Provide the (X, Y) coordinate of the cell's center where the given text is located.  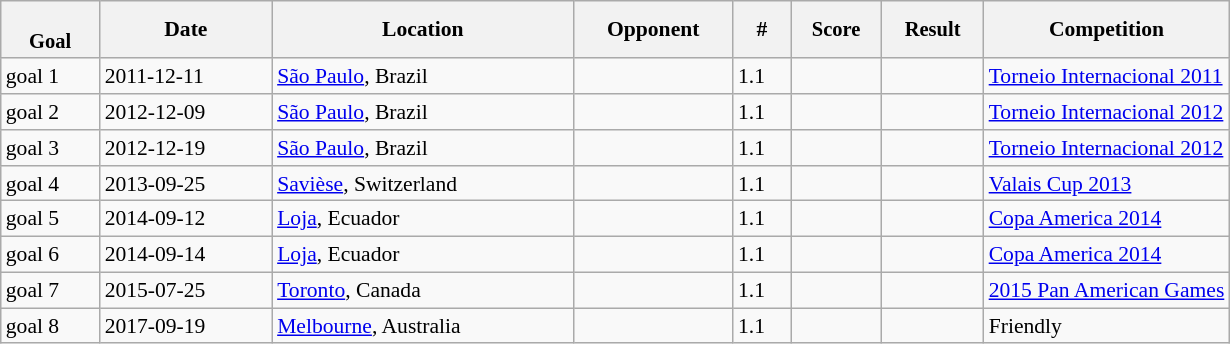
Date (186, 30)
Valais Cup 2013 (1107, 184)
2012-12-09 (186, 112)
Toronto, Canada (422, 291)
2011-12-11 (186, 77)
goal 5 (50, 219)
# (762, 30)
Goal (50, 30)
goal 2 (50, 112)
2014-09-12 (186, 219)
Friendly (1107, 326)
2017-09-19 (186, 326)
goal 6 (50, 255)
goal 3 (50, 148)
goal 7 (50, 291)
Location (422, 30)
goal 8 (50, 326)
2014-09-14 (186, 255)
Melbourne, Australia (422, 326)
Competition (1107, 30)
2013-09-25 (186, 184)
2015 Pan American Games (1107, 291)
Score (836, 30)
Result (933, 30)
goal 1 (50, 77)
goal 4 (50, 184)
2015-07-25 (186, 291)
Savièse, Switzerland (422, 184)
2012-12-19 (186, 148)
Opponent (653, 30)
Torneio Internacional 2011 (1107, 77)
